Determine the (X, Y) coordinate at the center of the cell enclosing the given text.  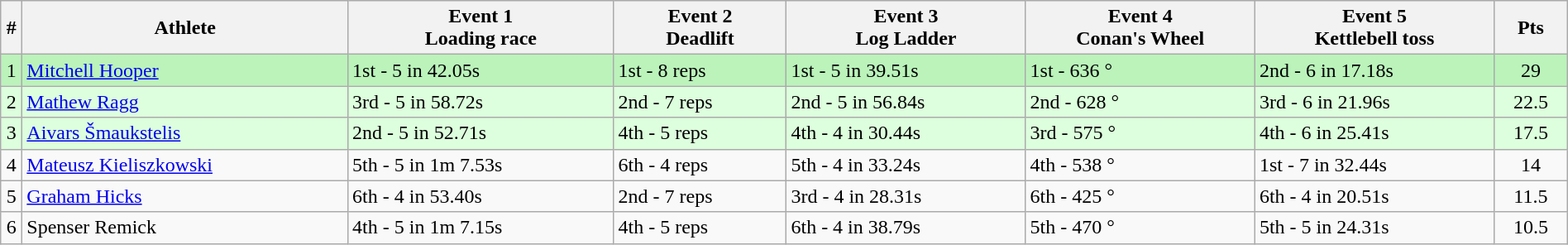
Event 2Deadlift (700, 28)
Event 4Conan's Wheel (1140, 28)
5 (12, 196)
1st - 7 in 32.44s (1374, 165)
22.5 (1532, 102)
6 (12, 228)
3rd - 575 ° (1140, 133)
Mateusz Kieliszkowski (185, 165)
Aivars Šmaukstelis (185, 133)
6th - 4 in 38.79s (906, 228)
6th - 4 reps (700, 165)
3rd - 6 in 21.96s (1374, 102)
29 (1532, 70)
6th - 425 ° (1140, 196)
14 (1532, 165)
4th - 5 in 1m 7.15s (481, 228)
4th - 4 in 30.44s (906, 133)
Graham Hicks (185, 196)
2nd - 6 in 17.18s (1374, 70)
1st - 636 ° (1140, 70)
1st - 5 in 42.05s (481, 70)
3 (12, 133)
Event 5Kettlebell toss (1374, 28)
6th - 4 in 53.40s (481, 196)
6th - 4 in 20.51s (1374, 196)
Mitchell Hooper (185, 70)
2nd - 5 in 52.71s (481, 133)
5th - 5 in 1m 7.53s (481, 165)
3rd - 5 in 58.72s (481, 102)
1 (12, 70)
10.5 (1532, 228)
Event 1Loading race (481, 28)
3rd - 4 in 28.31s (906, 196)
# (12, 28)
5th - 5 in 24.31s (1374, 228)
4 (12, 165)
2nd - 5 in 56.84s (906, 102)
Pts (1532, 28)
11.5 (1532, 196)
5th - 470 ° (1140, 228)
17.5 (1532, 133)
1st - 5 in 39.51s (906, 70)
Event 3Log Ladder (906, 28)
Athlete (185, 28)
4th - 538 ° (1140, 165)
5th - 4 in 33.24s (906, 165)
4th - 6 in 25.41s (1374, 133)
1st - 8 reps (700, 70)
2nd - 628 ° (1140, 102)
Mathew Ragg (185, 102)
Spenser Remick (185, 228)
2 (12, 102)
